Capture the cell that displays the provided text and extract its [x, y] central coordinate. 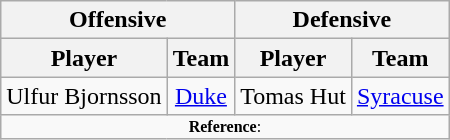
Reference: [225, 127]
Duke [201, 96]
Offensive [118, 20]
Syracuse [400, 96]
Ulfur Bjornsson [84, 96]
Tomas Hut [294, 96]
Defensive [342, 20]
